Extract the (x, y) coordinate from the center of the cell holding the provided text.  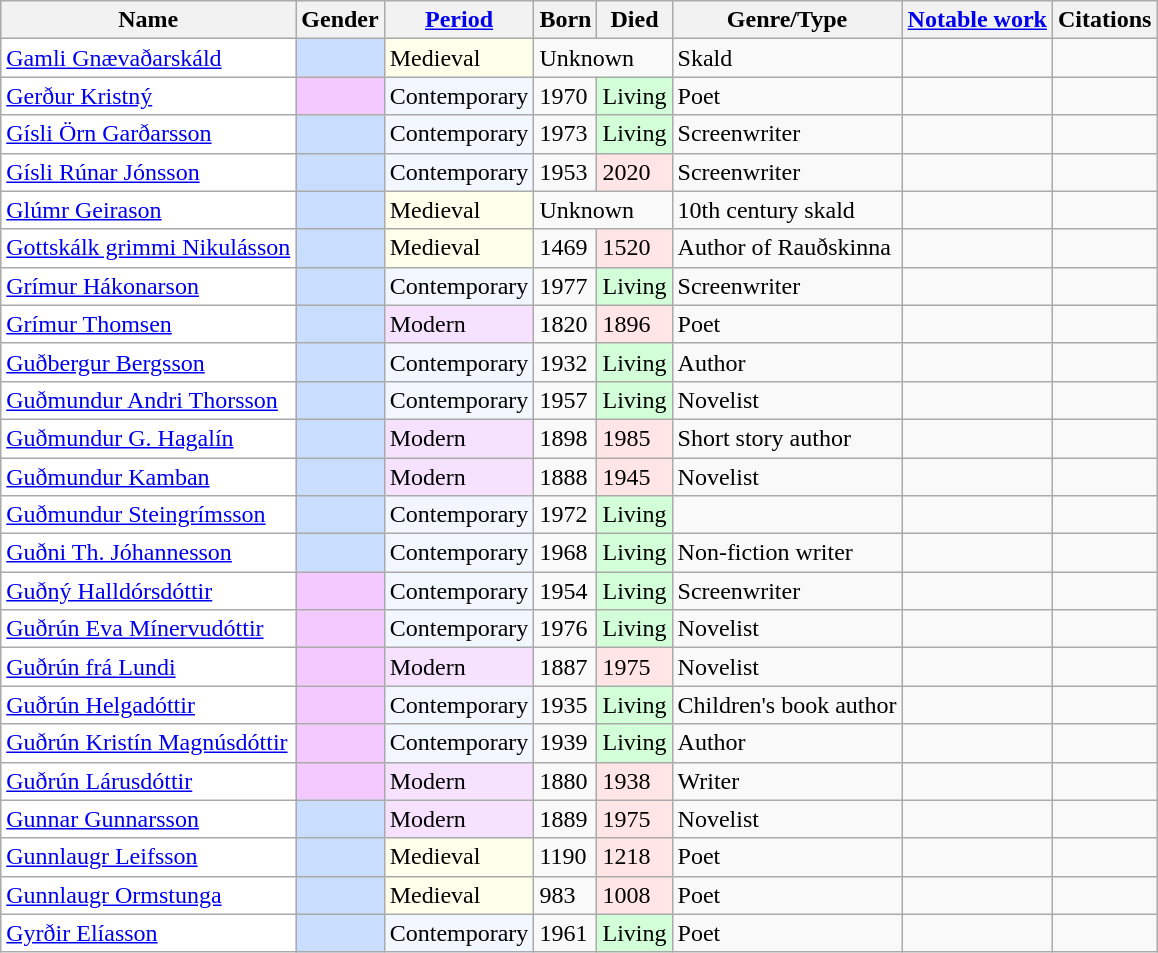
983 (566, 895)
Guðbergur Bergsson (148, 362)
1218 (634, 857)
1945 (634, 477)
Grímur Hákonarson (148, 286)
Gunnlaugr Ormstunga (148, 895)
1935 (566, 705)
1977 (566, 286)
Guðmundur Kamban (148, 477)
Author of Rauðskinna (787, 248)
Skald (787, 58)
Gunnar Gunnarsson (148, 819)
1939 (566, 743)
Grímur Thomsen (148, 324)
Guðrún frá Lundi (148, 667)
Born (566, 20)
Guðmundur Steingrímsson (148, 515)
Guðni Th. Jóhannesson (148, 553)
1520 (634, 248)
1898 (566, 438)
1953 (566, 172)
Gyrðir Elíasson (148, 933)
1008 (634, 895)
1961 (566, 933)
Citations (1104, 20)
Non-fiction writer (787, 553)
Guðný Halldórsdóttir (148, 591)
1976 (566, 629)
1985 (634, 438)
Guðmundur G. Hagalín (148, 438)
1469 (566, 248)
1932 (566, 362)
Gunnlaugr Leifsson (148, 857)
Guðrún Helgadóttir (148, 705)
1190 (566, 857)
Gerður Kristný (148, 96)
Guðrún Kristín Magnúsdóttir (148, 743)
1968 (566, 553)
Name (148, 20)
1896 (634, 324)
1888 (566, 477)
2020 (634, 172)
Glúmr Geirason (148, 210)
1887 (566, 667)
Gender (340, 20)
Writer (787, 781)
1957 (566, 400)
1938 (634, 781)
Guðrún Eva Mínervudóttir (148, 629)
Children's book author (787, 705)
Short story author (787, 438)
Notable work (977, 20)
1880 (566, 781)
Guðrún Lárusdóttir (148, 781)
1970 (566, 96)
1973 (566, 134)
Gottskálk grimmi Nikulásson (148, 248)
1820 (566, 324)
Gísli Rúnar Jónsson (148, 172)
Died (634, 20)
1889 (566, 819)
10th century skald (787, 210)
Genre/Type (787, 20)
1972 (566, 515)
Gísli Örn Garðarsson (148, 134)
Period (459, 20)
1954 (566, 591)
Gamli Gnævaðarskáld (148, 58)
Guðmundur Andri Thorsson (148, 400)
